Capture the cell that displays the provided text and extract its [x, y] central coordinate. 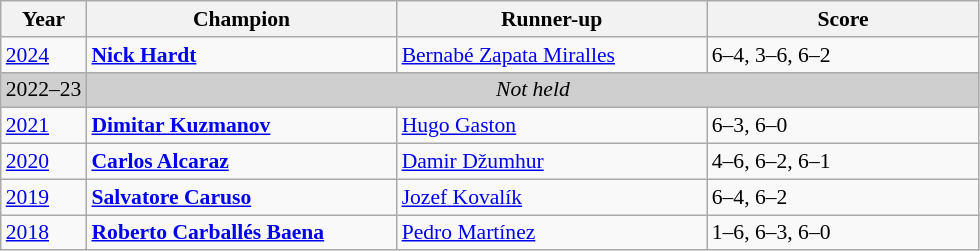
Damir Džumhur [552, 162]
Hugo Gaston [552, 126]
6–4, 6–2 [844, 197]
4–6, 6–2, 6–1 [844, 162]
Carlos Alcaraz [241, 162]
Roberto Carballés Baena [241, 233]
Bernabé Zapata Miralles [552, 55]
Score [844, 19]
Dimitar Kuzmanov [241, 126]
Pedro Martínez [552, 233]
1–6, 6–3, 6–0 [844, 233]
6–4, 3–6, 6–2 [844, 55]
Not held [532, 90]
2024 [44, 55]
6–3, 6–0 [844, 126]
Champion [241, 19]
Nick Hardt [241, 55]
Jozef Kovalík [552, 197]
Runner-up [552, 19]
2021 [44, 126]
Salvatore Caruso [241, 197]
2020 [44, 162]
Year [44, 19]
2019 [44, 197]
2022–23 [44, 90]
2018 [44, 233]
